Return the (X, Y) coordinate for the center point of the cell that contains the specified text.  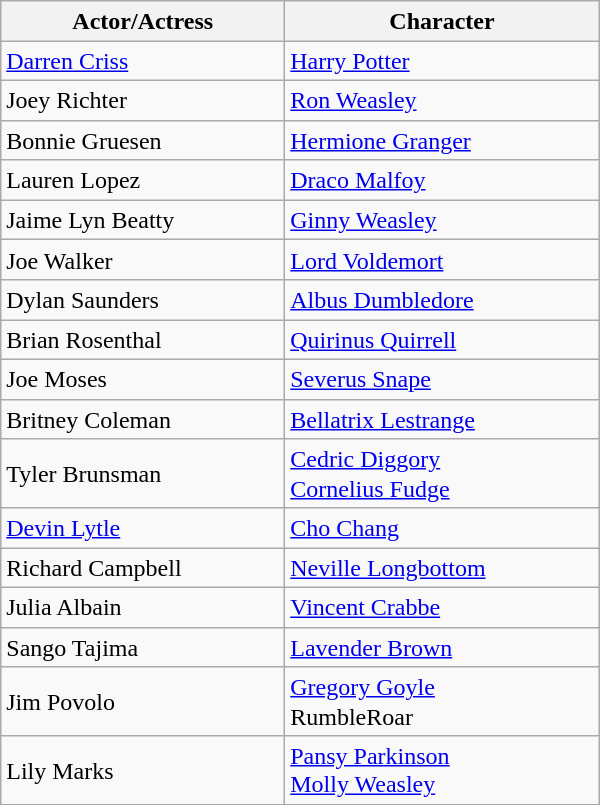
Jim Povolo (143, 702)
Lily Marks (143, 770)
Pansy ParkinsonMolly Weasley (442, 770)
Darren Criss (143, 61)
Joey Richter (143, 100)
Lauren Lopez (143, 180)
Severus Snape (442, 379)
Hermione Granger (442, 140)
Tyler Brunsman (143, 474)
Joe Walker (143, 260)
Gregory GoyleRumbleRoar (442, 702)
Bonnie Gruesen (143, 140)
Richard Campbell (143, 568)
Vincent Crabbe (442, 607)
Draco Malfoy (442, 180)
Albus Dumbledore (442, 300)
Cedric DiggoryCornelius Fudge (442, 474)
Sango Tajima (143, 647)
Jaime Lyn Beatty (143, 220)
Harry Potter (442, 61)
Lavender Brown (442, 647)
Actor/Actress (143, 21)
Britney Coleman (143, 419)
Character (442, 21)
Joe Moses (143, 379)
Quirinus Quirrell (442, 340)
Devin Lytle (143, 528)
Bellatrix Lestrange (442, 419)
Julia Albain (143, 607)
Lord Voldemort (442, 260)
Brian Rosenthal (143, 340)
Ginny Weasley (442, 220)
Neville Longbottom (442, 568)
Dylan Saunders (143, 300)
Ron Weasley (442, 100)
Cho Chang (442, 528)
